From the cell containing the given text, extract its center point as (X, Y) coordinate. 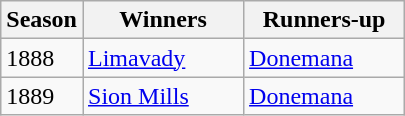
Runners-up (324, 20)
1888 (42, 58)
Season (42, 20)
1889 (42, 96)
Limavady (162, 58)
Winners (162, 20)
Sion Mills (162, 96)
